Extract the [X, Y] coordinate from the center of the cell holding the provided text.  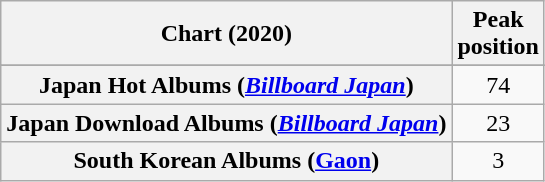
Japan Hot Albums (Billboard Japan) [226, 85]
Japan Download Albums (Billboard Japan) [226, 123]
South Korean Albums (Gaon) [226, 161]
23 [498, 123]
74 [498, 85]
Chart (2020) [226, 34]
3 [498, 161]
Peakposition [498, 34]
